Return [x, y] of the center of cell containing provided text 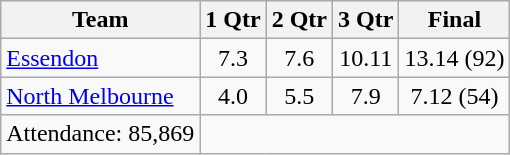
10.11 [366, 58]
5.5 [299, 96]
7.12 (54) [454, 96]
Team [100, 20]
13.14 (92) [454, 58]
Final [454, 20]
3 Qtr [366, 20]
North Melbourne [100, 96]
4.0 [233, 96]
Attendance: 85,869 [100, 134]
Essendon [100, 58]
1 Qtr [233, 20]
7.6 [299, 58]
7.9 [366, 96]
2 Qtr [299, 20]
7.3 [233, 58]
